Return the [X, Y] coordinate for the center point of the cell that contains the specified text.  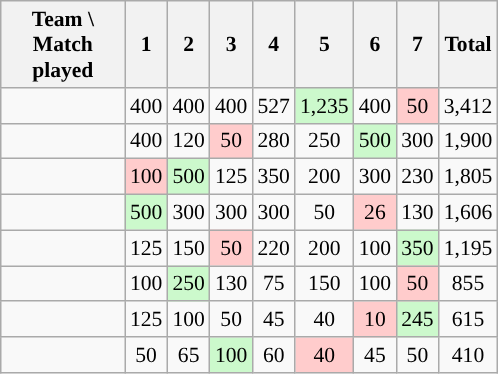
1 [146, 44]
855 [468, 284]
10 [376, 320]
5 [324, 44]
245 [418, 320]
26 [376, 213]
Total [468, 44]
410 [468, 355]
7 [418, 44]
615 [468, 320]
75 [274, 284]
65 [188, 355]
Team \ Match played [63, 44]
4 [274, 44]
1,195 [468, 248]
220 [274, 248]
230 [418, 177]
1,606 [468, 213]
280 [274, 141]
120 [188, 141]
3 [232, 44]
1,235 [324, 106]
2 [188, 44]
527 [274, 106]
60 [274, 355]
3,412 [468, 106]
1,805 [468, 177]
6 [376, 44]
1,900 [468, 141]
